Identify which cell holds the provided text, then report its [X, Y] central coordinate. 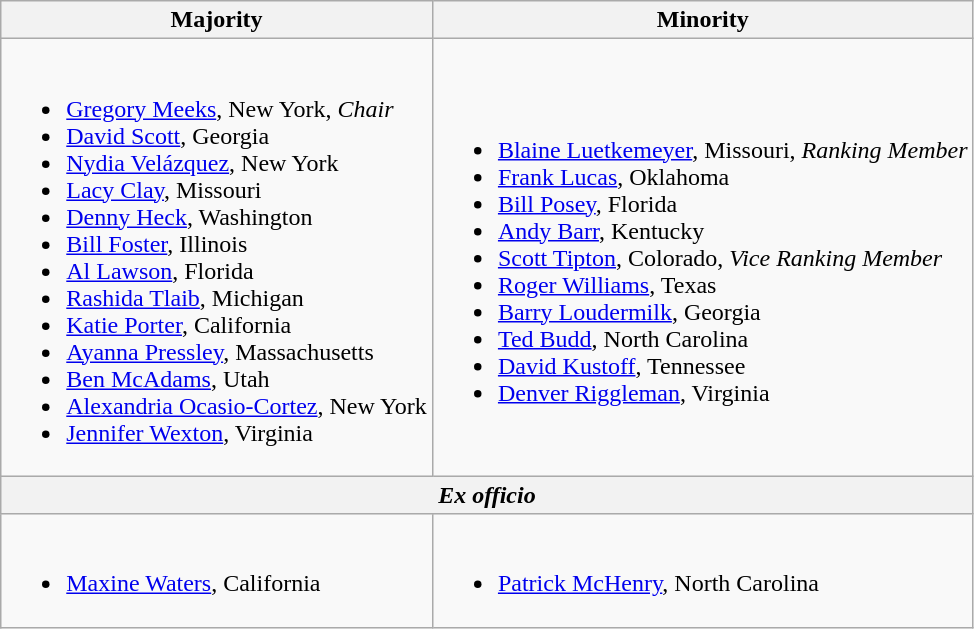
Minority [702, 20]
Majority [217, 20]
Maxine Waters, California [217, 570]
Patrick McHenry, North Carolina [702, 570]
Ex officio [487, 495]
